Capture the cell that displays the provided text and extract its (X, Y) central coordinate. 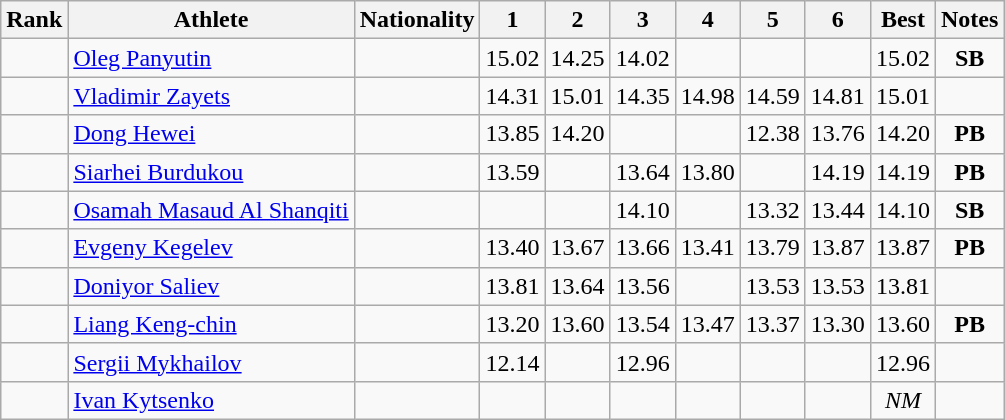
14.59 (772, 96)
13.67 (578, 248)
NM (902, 400)
Nationality (417, 20)
13.40 (512, 248)
Sergii Mykhailov (211, 362)
5 (772, 20)
14.02 (642, 58)
Notes (969, 20)
2 (578, 20)
13.85 (512, 134)
13.56 (642, 286)
3 (642, 20)
Liang Keng-chin (211, 324)
Vladimir Zayets (211, 96)
13.76 (838, 134)
Oleg Panyutin (211, 58)
12.38 (772, 134)
1 (512, 20)
Best (902, 20)
Evgeny Kegelev (211, 248)
4 (708, 20)
12.14 (512, 362)
Doniyor Saliev (211, 286)
6 (838, 20)
14.25 (578, 58)
13.54 (642, 324)
13.41 (708, 248)
13.44 (838, 210)
13.66 (642, 248)
13.32 (772, 210)
13.59 (512, 172)
Rank (34, 20)
14.31 (512, 96)
Siarhei Burdukou (211, 172)
13.20 (512, 324)
13.47 (708, 324)
Ivan Kytsenko (211, 400)
13.30 (838, 324)
13.79 (772, 248)
14.81 (838, 96)
13.80 (708, 172)
Athlete (211, 20)
Osamah Masaud Al Shanqiti (211, 210)
Dong Hewei (211, 134)
14.35 (642, 96)
14.98 (708, 96)
13.37 (772, 324)
